Capture the cell that displays the provided text and extract its (x, y) central coordinate. 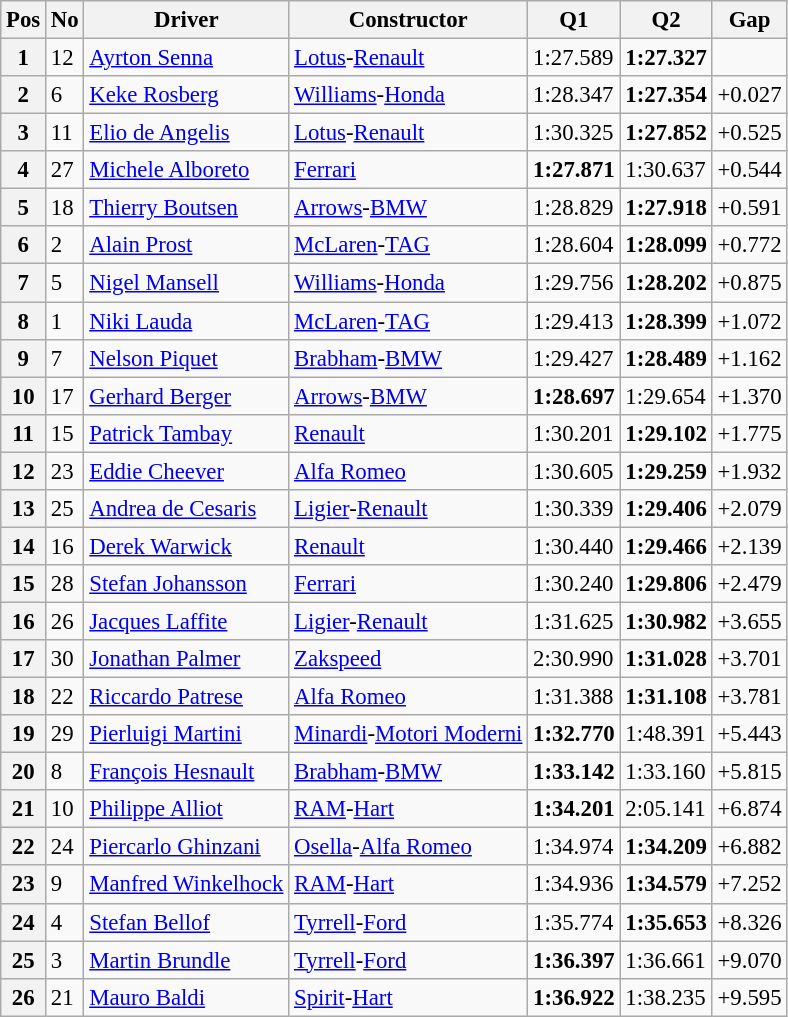
+1.932 (750, 471)
Nigel Mansell (186, 283)
1:38.235 (666, 997)
19 (24, 734)
+1.370 (750, 396)
1:34.579 (666, 885)
1:30.240 (574, 584)
1:32.770 (574, 734)
+5.815 (750, 772)
+0.027 (750, 95)
1:31.108 (666, 697)
+2.079 (750, 509)
1:36.922 (574, 997)
1:34.974 (574, 847)
1:36.397 (574, 960)
1:33.142 (574, 772)
+9.070 (750, 960)
Michele Alboreto (186, 170)
Thierry Boutsen (186, 208)
1:28.399 (666, 321)
1:33.160 (666, 772)
+6.874 (750, 809)
1:31.388 (574, 697)
28 (65, 584)
14 (24, 546)
Constructor (408, 20)
Minardi-Motori Moderni (408, 734)
30 (65, 659)
François Hesnault (186, 772)
1:28.829 (574, 208)
Eddie Cheever (186, 471)
+5.443 (750, 734)
+6.882 (750, 847)
+9.595 (750, 997)
1:29.466 (666, 546)
Q2 (666, 20)
1:29.259 (666, 471)
1:30.339 (574, 509)
1:27.918 (666, 208)
1:36.661 (666, 960)
2:30.990 (574, 659)
Gap (750, 20)
1:29.806 (666, 584)
Nelson Piquet (186, 358)
1:48.391 (666, 734)
Gerhard Berger (186, 396)
Q1 (574, 20)
13 (24, 509)
+2.139 (750, 546)
1:29.427 (574, 358)
Stefan Bellof (186, 922)
+3.781 (750, 697)
+0.544 (750, 170)
1:28.489 (666, 358)
+8.326 (750, 922)
Mauro Baldi (186, 997)
Martin Brundle (186, 960)
Keke Rosberg (186, 95)
1:34.936 (574, 885)
1:28.099 (666, 245)
Andrea de Cesaris (186, 509)
1:30.982 (666, 621)
1:31.028 (666, 659)
Stefan Johansson (186, 584)
Philippe Alliot (186, 809)
No (65, 20)
20 (24, 772)
1:30.637 (666, 170)
Elio de Angelis (186, 133)
Driver (186, 20)
1:35.774 (574, 922)
+1.162 (750, 358)
Alain Prost (186, 245)
Pierluigi Martini (186, 734)
1:29.406 (666, 509)
1:31.625 (574, 621)
Patrick Tambay (186, 433)
1:30.201 (574, 433)
+0.772 (750, 245)
Zakspeed (408, 659)
1:29.756 (574, 283)
1:28.347 (574, 95)
1:27.852 (666, 133)
Ayrton Senna (186, 58)
1:30.325 (574, 133)
Niki Lauda (186, 321)
1:29.102 (666, 433)
27 (65, 170)
1:34.201 (574, 809)
Derek Warwick (186, 546)
+7.252 (750, 885)
+0.875 (750, 283)
+0.525 (750, 133)
1:27.871 (574, 170)
Osella-Alfa Romeo (408, 847)
Pos (24, 20)
1:29.654 (666, 396)
29 (65, 734)
Piercarlo Ghinzani (186, 847)
1:34.209 (666, 847)
1:27.327 (666, 58)
+0.591 (750, 208)
Manfred Winkelhock (186, 885)
1:28.697 (574, 396)
1:27.589 (574, 58)
Spirit-Hart (408, 997)
1:27.354 (666, 95)
+1.775 (750, 433)
+3.655 (750, 621)
Riccardo Patrese (186, 697)
2:05.141 (666, 809)
1:29.413 (574, 321)
+2.479 (750, 584)
1:30.605 (574, 471)
+1.072 (750, 321)
1:28.202 (666, 283)
+3.701 (750, 659)
Jonathan Palmer (186, 659)
1:30.440 (574, 546)
1:28.604 (574, 245)
Jacques Laffite (186, 621)
1:35.653 (666, 922)
